Return (x, y) of the center of cell containing provided text 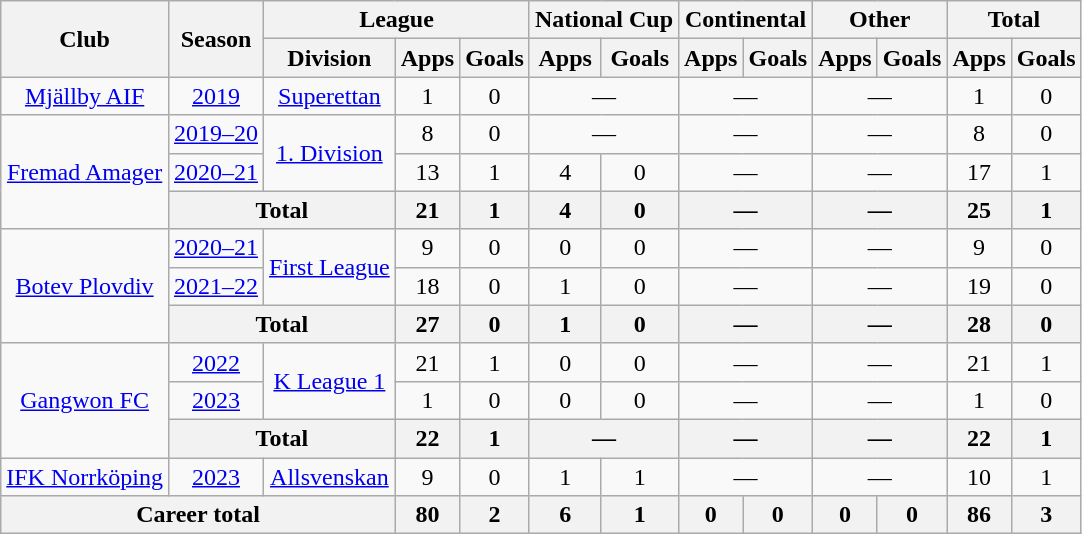
Season (216, 39)
17 (979, 172)
Division (330, 58)
League (397, 20)
18 (427, 286)
86 (979, 515)
National Cup (604, 20)
27 (427, 324)
Allsvenskan (330, 477)
13 (427, 172)
19 (979, 286)
2 (495, 515)
2019–20 (216, 134)
Career total (198, 515)
28 (979, 324)
2021–22 (216, 286)
2019 (216, 96)
25 (979, 210)
Mjällby AIF (85, 96)
Gangwon FC (85, 400)
Other (880, 20)
IFK Norrköping (85, 477)
Fremad Amager (85, 172)
6 (565, 515)
First League (330, 267)
K League 1 (330, 381)
3 (1046, 515)
10 (979, 477)
Continental (746, 20)
2022 (216, 362)
Superettan (330, 96)
80 (427, 515)
1. Division (330, 153)
Botev Plovdiv (85, 286)
Club (85, 39)
